Determine the (x, y) coordinate at the center of the cell enclosing the given text.  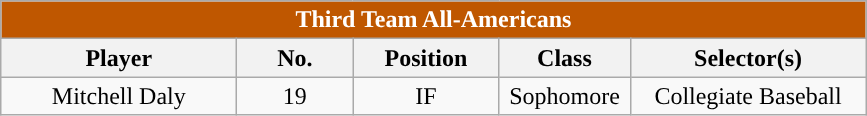
Selector(s) (748, 58)
Collegiate Baseball (748, 96)
Player (119, 58)
Class (564, 58)
No. (295, 58)
Mitchell Daly (119, 96)
IF (426, 96)
19 (295, 96)
Sophomore (564, 96)
Position (426, 58)
Third Team All-Americans (434, 20)
